Return the [X, Y] coordinate for the center point of the cell that contains the specified text.  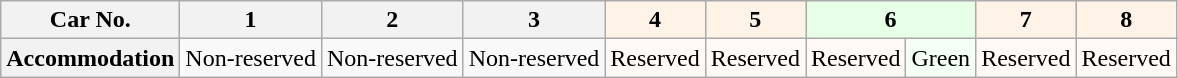
8 [1126, 20]
6 [891, 20]
3 [534, 20]
Car No. [90, 20]
4 [655, 20]
Accommodation [90, 58]
7 [1026, 20]
5 [755, 20]
1 [251, 20]
2 [392, 20]
Green [941, 58]
